Return (x, y) of the center of cell containing provided text 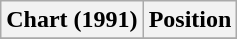
Chart (1991) (72, 20)
Position (190, 20)
